Capture the cell that displays the provided text and extract its [x, y] central coordinate. 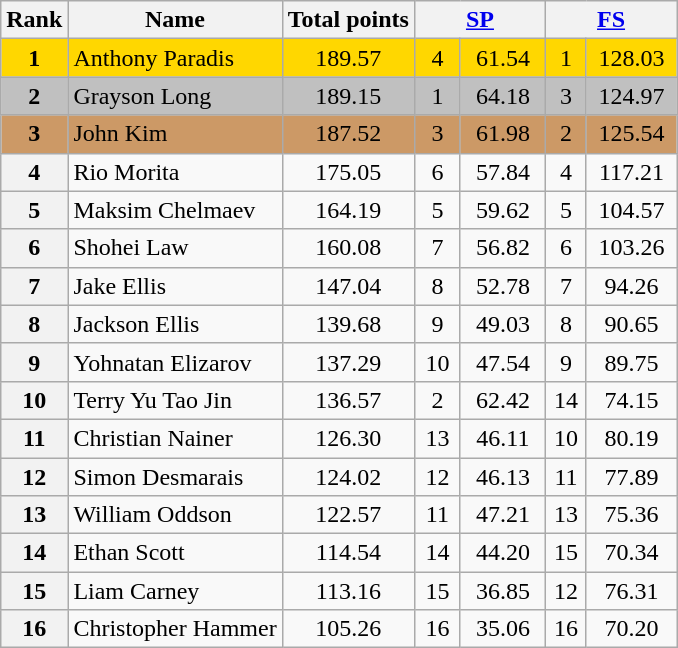
Grayson Long [175, 96]
Rio Morita [175, 172]
FS [612, 20]
Liam Carney [175, 591]
Shohei Law [175, 248]
76.31 [631, 591]
104.57 [631, 210]
36.85 [502, 591]
Yohnatan Elizarov [175, 362]
Name [175, 20]
Simon Desmarais [175, 477]
Ethan Scott [175, 553]
Rank [34, 20]
70.34 [631, 553]
80.19 [631, 438]
61.54 [502, 58]
89.75 [631, 362]
Terry Yu Tao Jin [175, 400]
122.57 [348, 515]
John Kim [175, 134]
70.20 [631, 629]
117.21 [631, 172]
Jackson Ellis [175, 324]
124.02 [348, 477]
126.30 [348, 438]
128.03 [631, 58]
77.89 [631, 477]
125.54 [631, 134]
35.06 [502, 629]
44.20 [502, 553]
62.42 [502, 400]
49.03 [502, 324]
46.11 [502, 438]
90.65 [631, 324]
47.54 [502, 362]
113.16 [348, 591]
160.08 [348, 248]
46.13 [502, 477]
56.82 [502, 248]
Maksim Chelmaev [175, 210]
William Oddson [175, 515]
187.52 [348, 134]
Jake Ellis [175, 286]
Christian Nainer [175, 438]
75.36 [631, 515]
136.57 [348, 400]
61.98 [502, 134]
Anthony Paradis [175, 58]
164.19 [348, 210]
47.21 [502, 515]
52.78 [502, 286]
114.54 [348, 553]
147.04 [348, 286]
64.18 [502, 96]
Christopher Hammer [175, 629]
124.97 [631, 96]
59.62 [502, 210]
Total points [348, 20]
57.84 [502, 172]
137.29 [348, 362]
105.26 [348, 629]
175.05 [348, 172]
94.26 [631, 286]
74.15 [631, 400]
189.15 [348, 96]
139.68 [348, 324]
103.26 [631, 248]
SP [480, 20]
189.57 [348, 58]
